Identify which cell holds the provided text, then report its (x, y) central coordinate. 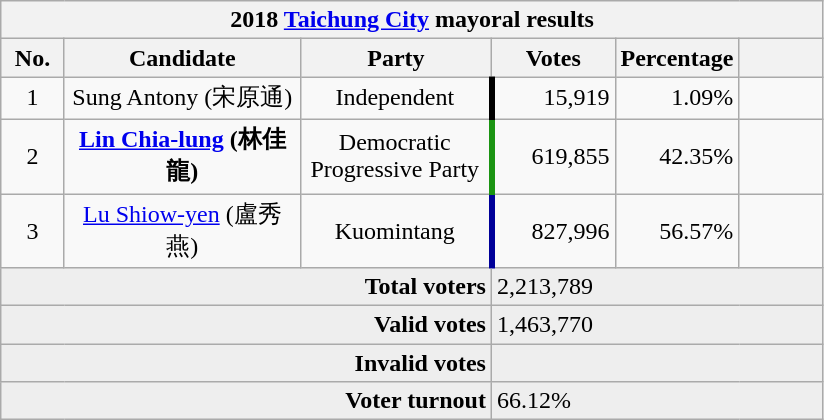
827,996 (553, 231)
Independent (396, 98)
2,213,789 (657, 287)
Party (396, 58)
Sung Antony (宋原通) (182, 98)
1,463,770 (657, 325)
619,855 (553, 156)
Lin Chia-lung (林佳龍) (182, 156)
Valid votes (246, 325)
Kuomintang (396, 231)
Total voters (246, 287)
1.09% (677, 98)
2018 Taichung City mayoral results (412, 20)
Invalid votes (246, 363)
3 (33, 231)
15,919 (553, 98)
66.12% (657, 401)
2 (33, 156)
Candidate (182, 58)
Votes (553, 58)
56.57% (677, 231)
Voter turnout (246, 401)
No. (33, 58)
Democratic Progressive Party (396, 156)
42.35% (677, 156)
1 (33, 98)
Lu Shiow-yen (盧秀燕) (182, 231)
Percentage (677, 58)
